Pinpoint the cell where the given text exists, returning its (X, Y) midpoint coordinate. 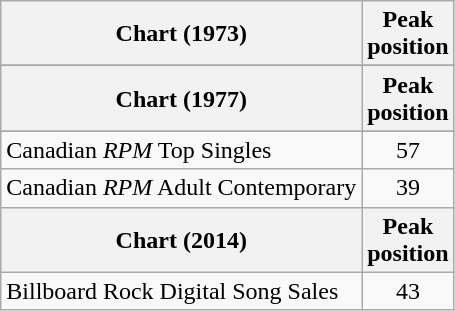
57 (408, 150)
39 (408, 188)
Billboard Rock Digital Song Sales (182, 291)
43 (408, 291)
Chart (1977) (182, 98)
Canadian RPM Top Singles (182, 150)
Chart (1973) (182, 34)
Canadian RPM Adult Contemporary (182, 188)
Chart (2014) (182, 240)
